Provide the [X, Y] coordinate of the cell's center where the given text is located.  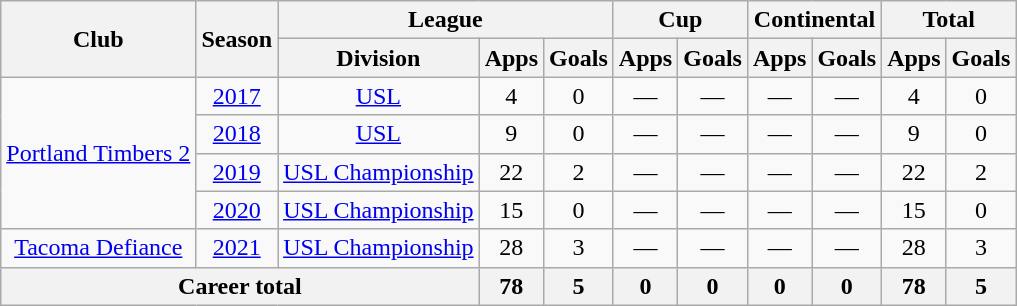
Tacoma Defiance [98, 248]
2017 [237, 96]
2019 [237, 172]
Continental [814, 20]
Career total [240, 286]
Club [98, 39]
Season [237, 39]
League [446, 20]
2020 [237, 210]
2018 [237, 134]
Portland Timbers 2 [98, 153]
Cup [680, 20]
2021 [237, 248]
Division [379, 58]
Total [949, 20]
